Search for the cell housing the specified text and yield its (x, y) center coordinate. 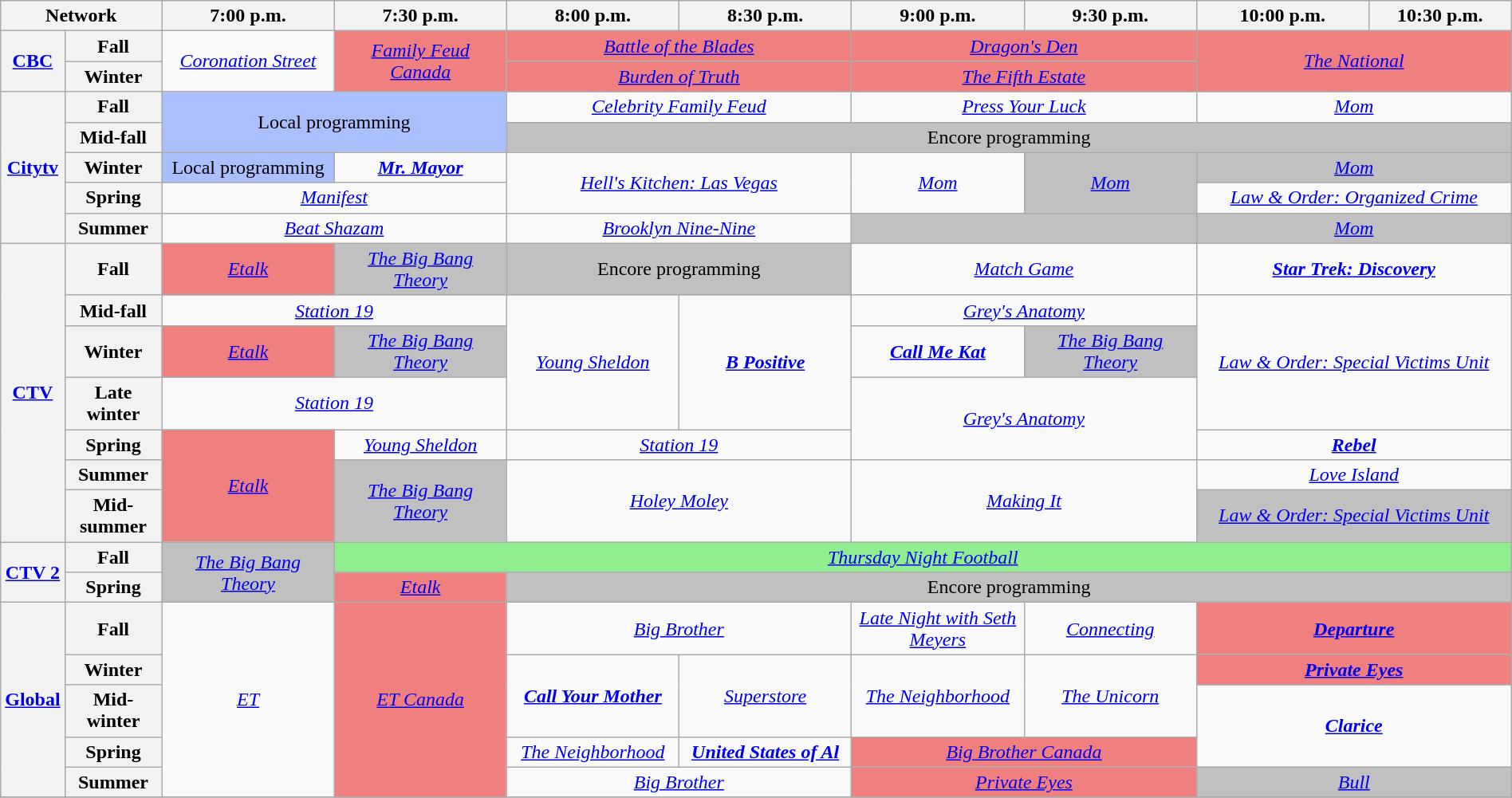
8:00 p.m. (593, 16)
9:30 p.m. (1110, 16)
9:00 p.m. (938, 16)
Call Your Mother (593, 695)
Love Island (1354, 475)
Late winter (113, 403)
Beat Shazam (334, 228)
Mid-winter (113, 711)
Connecting (1110, 628)
Holey Moley (679, 501)
Match Game (1024, 269)
Celebrity Family Feud (679, 107)
10:00 p.m. (1282, 16)
Law & Order: Organized Crime (1354, 198)
The Unicorn (1110, 695)
Brooklyn Nine-Nine (679, 228)
Rebel (1354, 444)
Dragon's Den (1024, 46)
Mr. Mayor (420, 167)
B Positive (766, 362)
United States of Al (766, 752)
Bull (1354, 782)
Departure (1354, 628)
Late Night with Seth Meyers (938, 628)
Call Me Kat (938, 351)
CTV 2 (33, 572)
10:30 p.m. (1440, 16)
7:30 p.m. (420, 16)
CBC (33, 61)
Burden of Truth (679, 77)
Family Feud Canada (420, 61)
CTV (33, 392)
ET Canada (420, 700)
Network (81, 16)
Clarice (1354, 725)
Mid-summer (113, 517)
Hell's Kitchen: Las Vegas (679, 183)
Star Trek: Discovery (1354, 269)
The Fifth Estate (1024, 77)
Citytv (33, 167)
Manifest (334, 198)
Thursday Night Football (923, 557)
Press Your Luck (1024, 107)
Superstore (766, 695)
Coronation Street (248, 61)
ET (248, 700)
Battle of the Blades (679, 46)
Big Brother Canada (1024, 752)
7:00 p.m. (248, 16)
8:30 p.m. (766, 16)
The National (1354, 61)
Making It (1024, 501)
Global (33, 700)
